Return the (x, y) coordinate for the center point of the cell that contains the specified text.  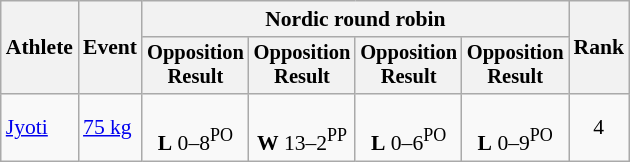
W 13–2PP (302, 128)
Jyoti (40, 128)
L 0–9PO (516, 128)
Rank (598, 48)
Athlete (40, 48)
L 0–8PO (196, 128)
4 (598, 128)
L 0–6PO (408, 128)
Event (110, 48)
Nordic round robin (355, 19)
75 kg (110, 128)
